Detect which cell encompasses the target text, then output its (x, y) center coordinate. 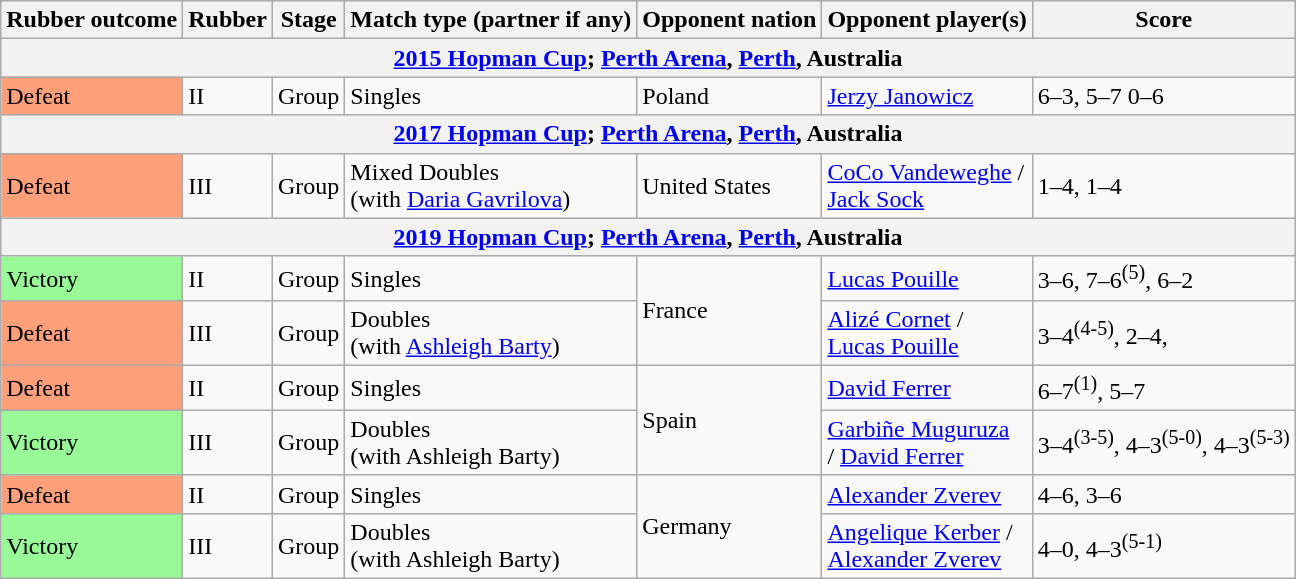
Opponent player(s) (927, 20)
Opponent nation (730, 20)
Mixed Doubles (with Daria Gavrilova) (491, 186)
Poland (730, 96)
Rubber (228, 20)
Match type (partner if any) (491, 20)
3–6, 7–6(5), 6–2 (1164, 278)
CoCo Vandeweghe / Jack Sock (927, 186)
2019 Hopman Cup; Perth Arena, Perth, Australia (648, 237)
Alizé Cornet / Lucas Pouille (927, 334)
Garbiñe Muguruza / David Ferrer (927, 442)
4–6, 3–6 (1164, 494)
Spain (730, 421)
Germany (730, 526)
Stage (308, 20)
3–4(3-5), 4–3(5-0), 4–3(5-3) (1164, 442)
Alexander Zverev (927, 494)
David Ferrer (927, 388)
Score (1164, 20)
United States (730, 186)
6–7(1), 5–7 (1164, 388)
Rubber outcome (92, 20)
4–0, 4–3(5-1) (1164, 546)
Lucas Pouille (927, 278)
Angelique Kerber / Alexander Zverev (927, 546)
France (730, 311)
3–4(4-5), 2–4, (1164, 334)
Jerzy Janowicz (927, 96)
1–4, 1–4 (1164, 186)
2017 Hopman Cup; Perth Arena, Perth, Australia (648, 134)
2015 Hopman Cup; Perth Arena, Perth, Australia (648, 58)
6–3, 5–7 0–6 (1164, 96)
